Detect which cell encompasses the target text, then output its [X, Y] center coordinate. 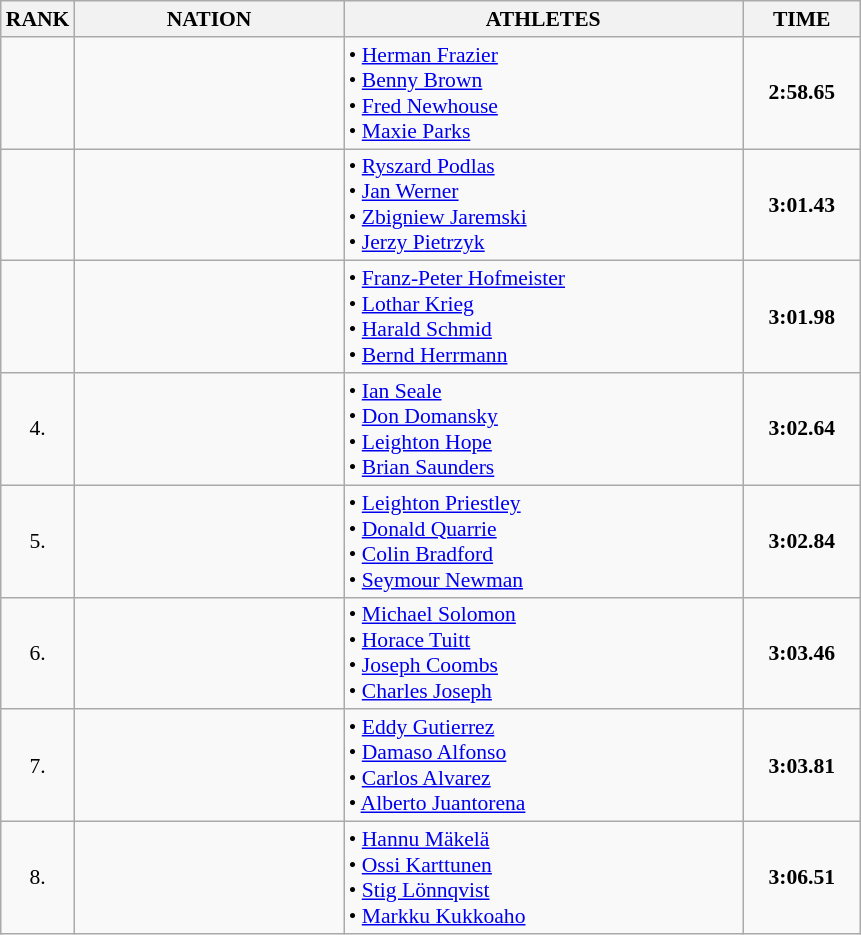
3:03.81 [802, 766]
• Ian Seale• Don Domansky• Leighton Hope• Brian Saunders [544, 429]
• Eddy Gutierrez• Damaso Alfonso• Carlos Alvarez• Alberto Juantorena [544, 766]
3:01.98 [802, 317]
7. [38, 766]
4. [38, 429]
• Herman Frazier• Benny Brown• Fred Newhouse• Maxie Parks [544, 93]
3:02.64 [802, 429]
3:01.43 [802, 205]
NATION [208, 19]
• Hannu Mäkelä• Ossi Karttunen• Stig Lönnqvist• Markku Kukkoaho [544, 878]
• Michael Solomon• Horace Tuitt• Joseph Coombs• Charles Joseph [544, 653]
ATHLETES [544, 19]
3:06.51 [802, 878]
2:58.65 [802, 93]
• Ryszard Podlas• Jan Werner• Zbigniew Jaremski• Jerzy Pietrzyk [544, 205]
3:02.84 [802, 541]
RANK [38, 19]
6. [38, 653]
3:03.46 [802, 653]
• Franz-Peter Hofmeister• Lothar Krieg• Harald Schmid• Bernd Herrmann [544, 317]
• Leighton Priestley• Donald Quarrie• Colin Bradford• Seymour Newman [544, 541]
5. [38, 541]
8. [38, 878]
TIME [802, 19]
